Determine the [x, y] coordinate at the center of the cell enclosing the given text.  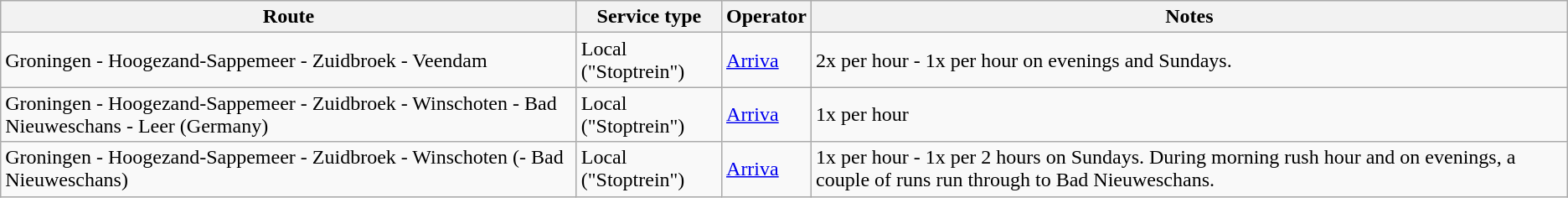
Route [288, 17]
Operator [767, 17]
Groningen - Hoogezand-Sappemeer - Zuidbroek - Winschoten (- Bad Nieuweschans) [288, 169]
Notes [1189, 17]
Groningen - Hoogezand-Sappemeer - Zuidbroek - Winschoten - Bad Nieuweschans - Leer (Germany) [288, 114]
2x per hour - 1x per hour on evenings and Sundays. [1189, 60]
Service type [648, 17]
Groningen - Hoogezand-Sappemeer - Zuidbroek - Veendam [288, 60]
1x per hour - 1x per 2 hours on Sundays. During morning rush hour and on evenings, a couple of runs run through to Bad Nieuweschans. [1189, 169]
1x per hour [1189, 114]
